Locate the cell with the specified text and output its [X, Y] center coordinate. 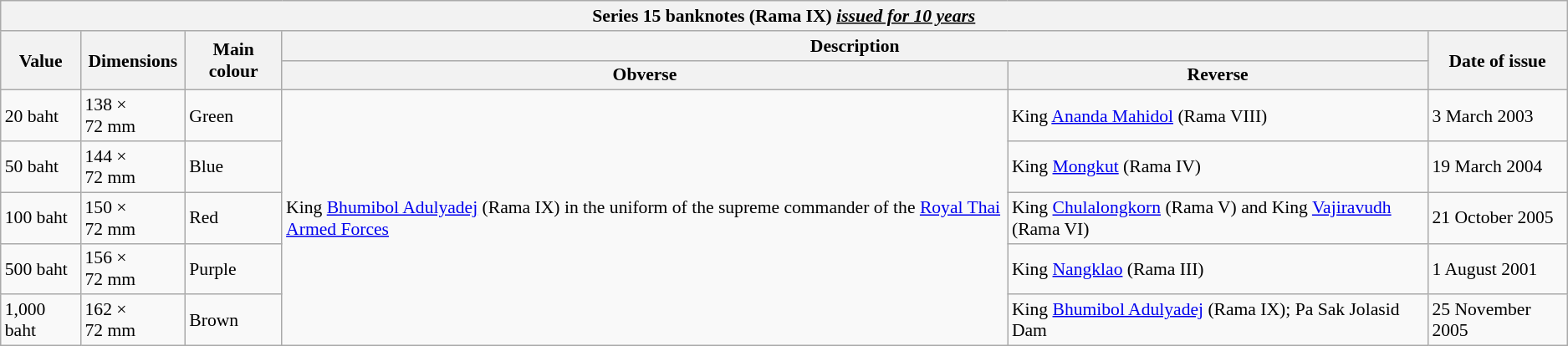
Dimensions [134, 60]
500 baht [41, 269]
100 baht [41, 217]
Main colour [233, 60]
Obverse [645, 75]
Reverse [1218, 75]
156 × 72 mm [134, 269]
138 × 72 mm [134, 115]
King Bhumibol Adulyadej (Rama IX) in the uniform of the supreme commander of the Royal Thai Armed Forces [645, 218]
25 November 2005 [1497, 321]
King Bhumibol Adulyadej (Rama IX); Pa Sak Jolasid Dam [1218, 321]
Series 15 banknotes (Rama IX) issued for 10 years [784, 16]
King Nangklao (Rama III) [1218, 269]
Value [41, 60]
1 August 2001 [1497, 269]
144 × 72 mm [134, 167]
King Chulalongkorn (Rama V) and King Vajiravudh (Rama VI) [1218, 217]
20 baht [41, 115]
Green [233, 115]
3 March 2003 [1497, 115]
King Mongkut (Rama IV) [1218, 167]
Blue [233, 167]
162 × 72 mm [134, 321]
1,000 baht [41, 321]
50 baht [41, 167]
Date of issue [1497, 60]
19 March 2004 [1497, 167]
Brown [233, 321]
150 × 72 mm [134, 217]
Red [233, 217]
21 October 2005 [1497, 217]
Purple [233, 269]
King Ananda Mahidol (Rama VIII) [1218, 115]
Description [855, 46]
